Pinpoint the cell where the given text exists, returning its [x, y] midpoint coordinate. 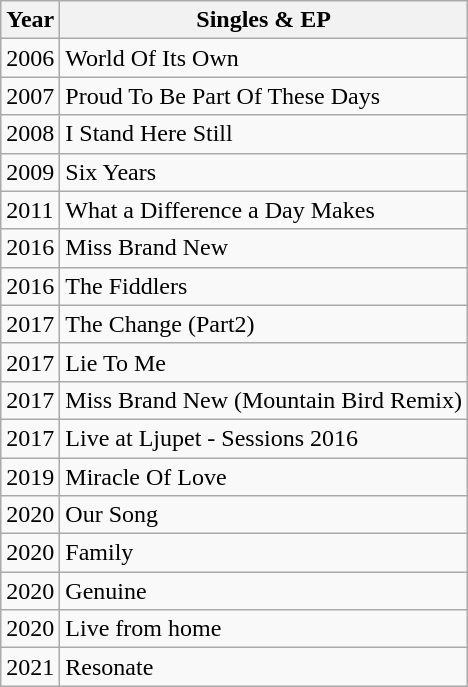
2011 [30, 210]
2008 [30, 134]
Family [264, 553]
Resonate [264, 667]
2006 [30, 58]
Miss Brand New [264, 248]
The Fiddlers [264, 286]
2019 [30, 477]
The Change (Part2) [264, 324]
Singles & EP [264, 20]
2007 [30, 96]
What a Difference a Day Makes [264, 210]
Proud To Be Part Of These Days [264, 96]
World Of Its Own [264, 58]
Miss Brand New (Mountain Bird Remix) [264, 400]
2021 [30, 667]
I Stand Here Still [264, 134]
Year [30, 20]
Six Years [264, 172]
Miracle Of Love [264, 477]
2009 [30, 172]
Lie To Me [264, 362]
Live at Ljupet - Sessions 2016 [264, 438]
Our Song [264, 515]
Genuine [264, 591]
Live from home [264, 629]
